Output the [X, Y] coordinate of the center of the cell containing the given text.  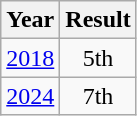
2018 [30, 58]
5th [98, 58]
Year [30, 20]
Result [98, 20]
7th [98, 96]
2024 [30, 96]
